Detect which cell encompasses the target text, then output its (X, Y) center coordinate. 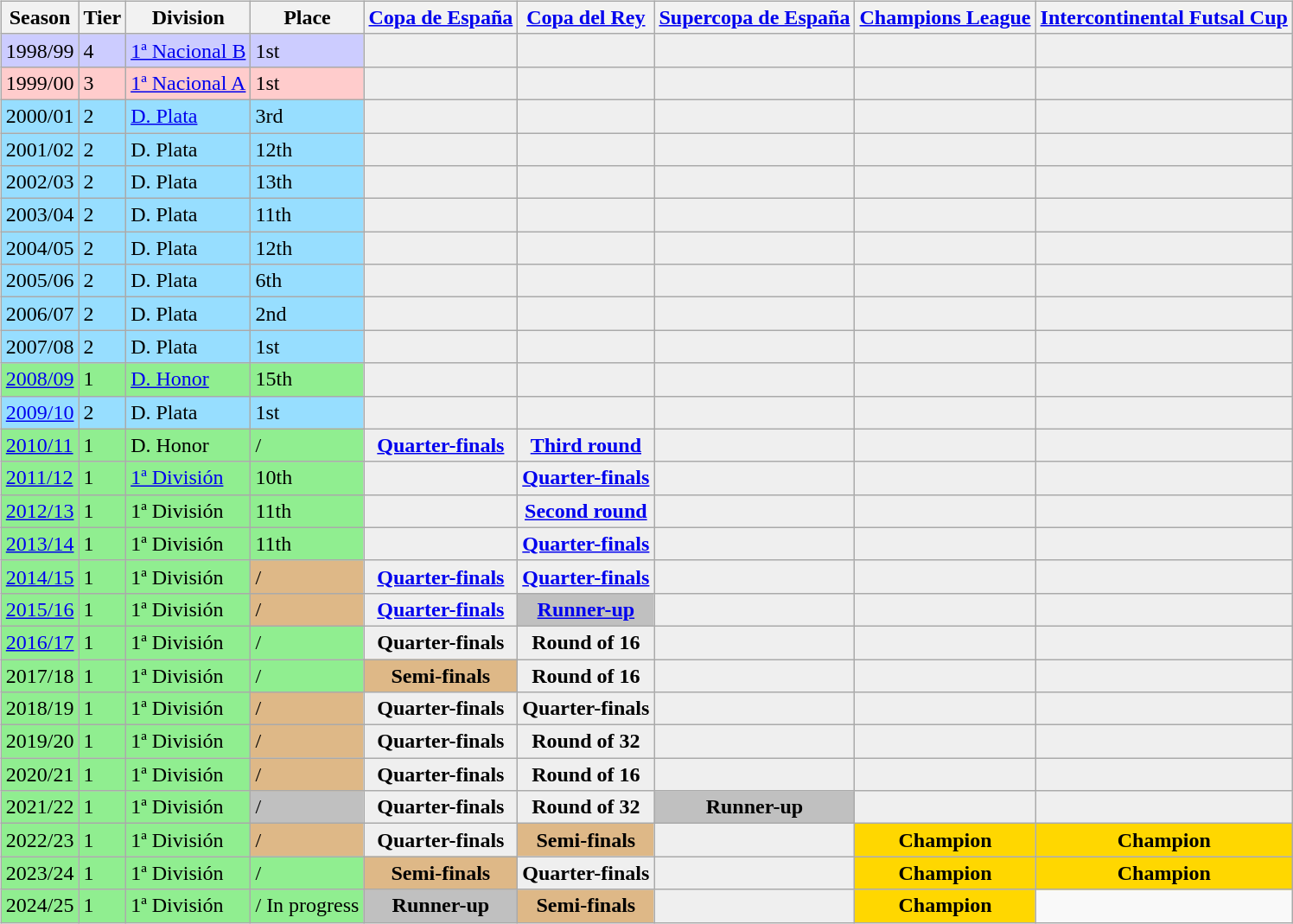
2004/05 (40, 248)
2011/12 (40, 478)
Intercontinental Futsal Cup (1163, 17)
2024/25 (40, 906)
6th (308, 281)
Place (308, 17)
2002/03 (40, 182)
Division (188, 17)
Third round (586, 445)
1ª Nacional A (188, 83)
2013/14 (40, 544)
Tier (102, 17)
4 (102, 50)
2007/08 (40, 347)
2018/19 (40, 709)
10th (308, 478)
1998/99 (40, 50)
2016/17 (40, 642)
2006/07 (40, 314)
1ª Nacional B (188, 50)
2015/16 (40, 609)
2012/13 (40, 511)
Season (40, 17)
Copa del Rey (586, 17)
/ In progress (308, 906)
2017/18 (40, 675)
2005/06 (40, 281)
2009/10 (40, 412)
2014/15 (40, 577)
15th (308, 379)
1999/00 (40, 83)
2000/01 (40, 116)
Copa de España (441, 17)
2010/11 (40, 445)
3 (102, 83)
2019/20 (40, 742)
3rd (308, 116)
Champions League (946, 17)
Supercopa de España (755, 17)
2008/09 (40, 379)
2nd (308, 314)
2020/21 (40, 774)
2021/22 (40, 807)
2023/24 (40, 873)
13th (308, 182)
Second round (586, 511)
2022/23 (40, 840)
2003/04 (40, 215)
2001/02 (40, 150)
